Find where the given text appears and provide that cell's center as (X, Y) coordinate. 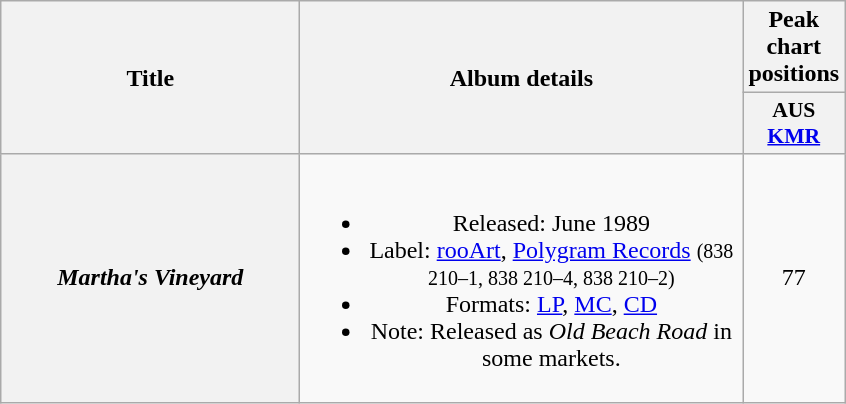
Album details (522, 78)
AUSKMR (794, 124)
Title (150, 78)
Martha's Vineyard (150, 278)
77 (794, 278)
Peak chart positions (794, 47)
